Locate the cell with the specified text and output its (X, Y) center coordinate. 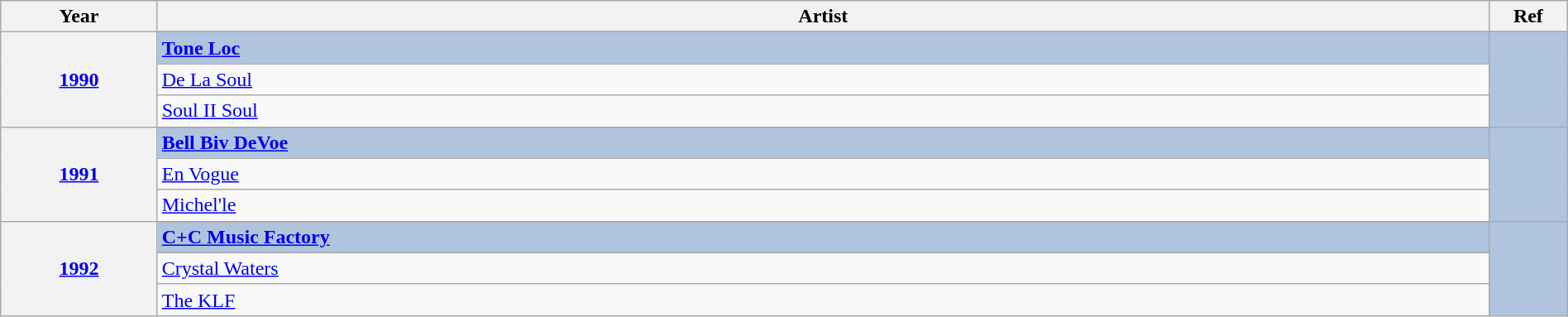
1992 (79, 268)
En Vogue (823, 174)
Crystal Waters (823, 268)
C+C Music Factory (823, 237)
The KLF (823, 300)
Ref (1528, 17)
Soul II Soul (823, 111)
Michel'le (823, 205)
1990 (79, 79)
De La Soul (823, 79)
Bell Biv DeVoe (823, 142)
Year (79, 17)
Tone Loc (823, 48)
Artist (823, 17)
1991 (79, 174)
